Return the [X, Y] coordinate for the center point of the cell that contains the specified text.  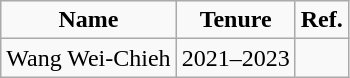
Tenure [236, 20]
Ref. [322, 20]
Wang Wei-Chieh [88, 58]
2021–2023 [236, 58]
Name [88, 20]
